Determine the (X, Y) coordinate at the center of the cell enclosing the given text.  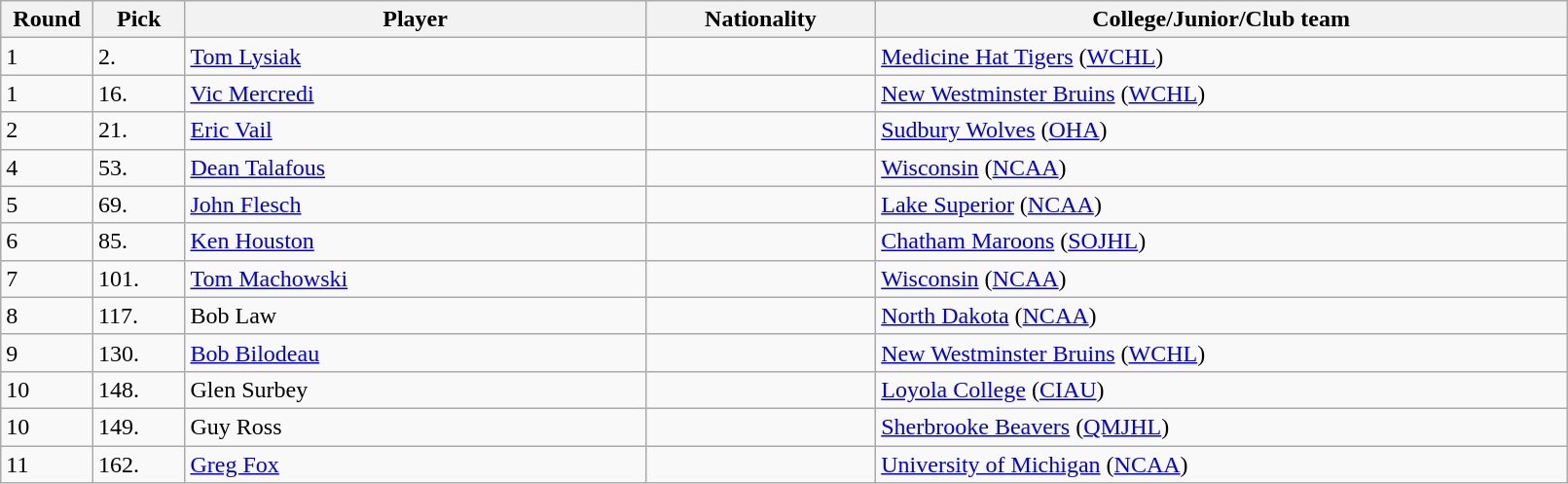
Bob Bilodeau (415, 353)
16. (138, 93)
148. (138, 390)
Bob Law (415, 316)
9 (47, 353)
5 (47, 205)
University of Michigan (NCAA) (1222, 465)
Greg Fox (415, 465)
130. (138, 353)
Guy Ross (415, 427)
Medicine Hat Tigers (WCHL) (1222, 56)
North Dakota (NCAA) (1222, 316)
8 (47, 316)
Round (47, 19)
Glen Surbey (415, 390)
John Flesch (415, 205)
4 (47, 168)
Chatham Maroons (SOJHL) (1222, 242)
117. (138, 316)
Tom Machowski (415, 279)
College/Junior/Club team (1222, 19)
Vic Mercredi (415, 93)
69. (138, 205)
2. (138, 56)
Dean Talafous (415, 168)
53. (138, 168)
21. (138, 130)
11 (47, 465)
162. (138, 465)
6 (47, 242)
Lake Superior (NCAA) (1222, 205)
7 (47, 279)
Tom Lysiak (415, 56)
Sudbury Wolves (OHA) (1222, 130)
149. (138, 427)
Nationality (761, 19)
Eric Vail (415, 130)
101. (138, 279)
Player (415, 19)
85. (138, 242)
Pick (138, 19)
Ken Houston (415, 242)
Sherbrooke Beavers (QMJHL) (1222, 427)
Loyola College (CIAU) (1222, 390)
2 (47, 130)
